Return the (x, y) coordinate for the center point of the cell that contains the specified text.  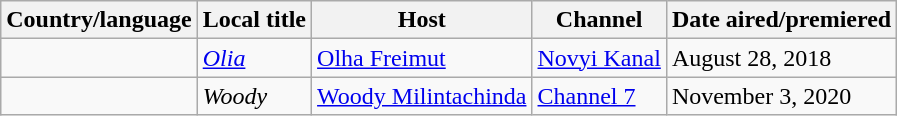
Olia (254, 58)
November 3, 2020 (781, 96)
Channel 7 (599, 96)
Host (422, 20)
Woody Milintachinda (422, 96)
Date aired/premiered (781, 20)
Olha Freimut (422, 58)
Country/language (99, 20)
August 28, 2018 (781, 58)
Woody (254, 96)
Novyi Kanal (599, 58)
Local title (254, 20)
Channel (599, 20)
